Identify which cell holds the provided text, then report its (X, Y) central coordinate. 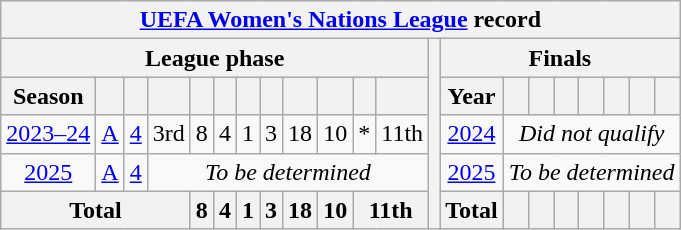
* (364, 134)
2023–24 (48, 134)
2024 (472, 134)
Did not qualify (592, 134)
League phase (215, 58)
Year (472, 96)
Finals (560, 58)
Season (48, 96)
3rd (168, 134)
UEFA Women's Nations League record (340, 20)
